For the text-containing cell, return its midpoint in [X, Y] coordinate format. 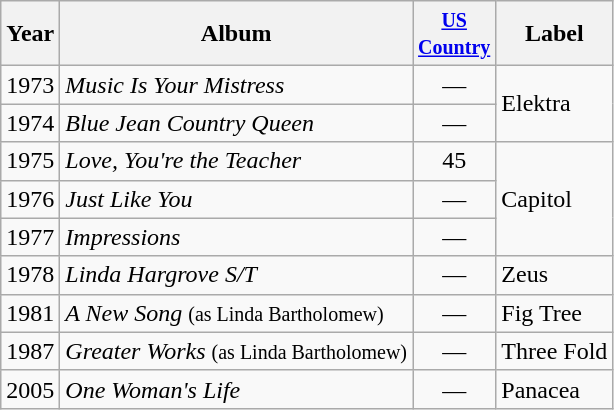
Love, You're the Teacher [236, 161]
Impressions [236, 237]
Panacea [554, 389]
1973 [30, 85]
Elektra [554, 104]
Linda Hargrove S/T [236, 275]
1976 [30, 199]
45 [454, 161]
1987 [30, 351]
A New Song (as Linda Bartholomew) [236, 313]
Label [554, 34]
2005 [30, 389]
Three Fold [554, 351]
Capitol [554, 199]
1981 [30, 313]
Fig Tree [554, 313]
1975 [30, 161]
US Country [454, 34]
Music Is Your Mistress [236, 85]
One Woman's Life [236, 389]
Greater Works (as Linda Bartholomew) [236, 351]
1978 [30, 275]
Album [236, 34]
1977 [30, 237]
1974 [30, 123]
Blue Jean Country Queen [236, 123]
Zeus [554, 275]
Just Like You [236, 199]
Year [30, 34]
